Return (X, Y) of the center of cell containing provided text 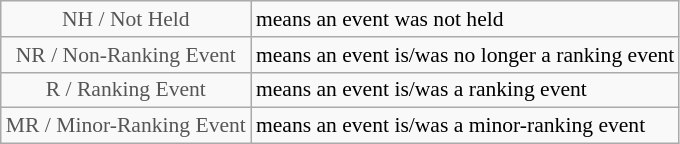
R / Ranking Event (126, 90)
MR / Minor-Ranking Event (126, 126)
means an event is/was no longer a ranking event (466, 55)
NH / Not Held (126, 19)
means an event is/was a minor-ranking event (466, 126)
means an event is/was a ranking event (466, 90)
NR / Non-Ranking Event (126, 55)
means an event was not held (466, 19)
